Return [X, Y] of the center of cell containing provided text 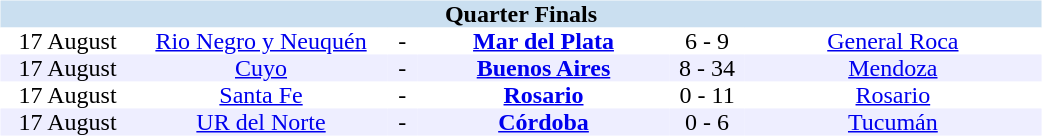
Tucumán [892, 122]
UR del Norte [262, 122]
0 - 6 [707, 122]
Córdoba [544, 122]
Santa Fe [262, 96]
Buenos Aires [544, 68]
General Roca [892, 42]
8 - 34 [707, 68]
6 - 9 [707, 42]
Mendoza [892, 68]
Rio Negro y Neuquén [262, 42]
0 - 11 [707, 96]
Quarter Finals [520, 14]
Cuyo [262, 68]
Mar del Plata [544, 42]
